For the text-containing cell, return its midpoint in [x, y] coordinate format. 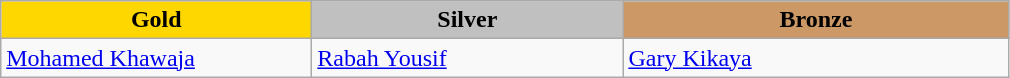
Rabah Yousif [468, 58]
Mohamed Khawaja [156, 58]
Silver [468, 20]
Gary Kikaya [816, 58]
Gold [156, 20]
Bronze [816, 20]
